Find where the given text appears and provide that cell's center as (x, y) coordinate. 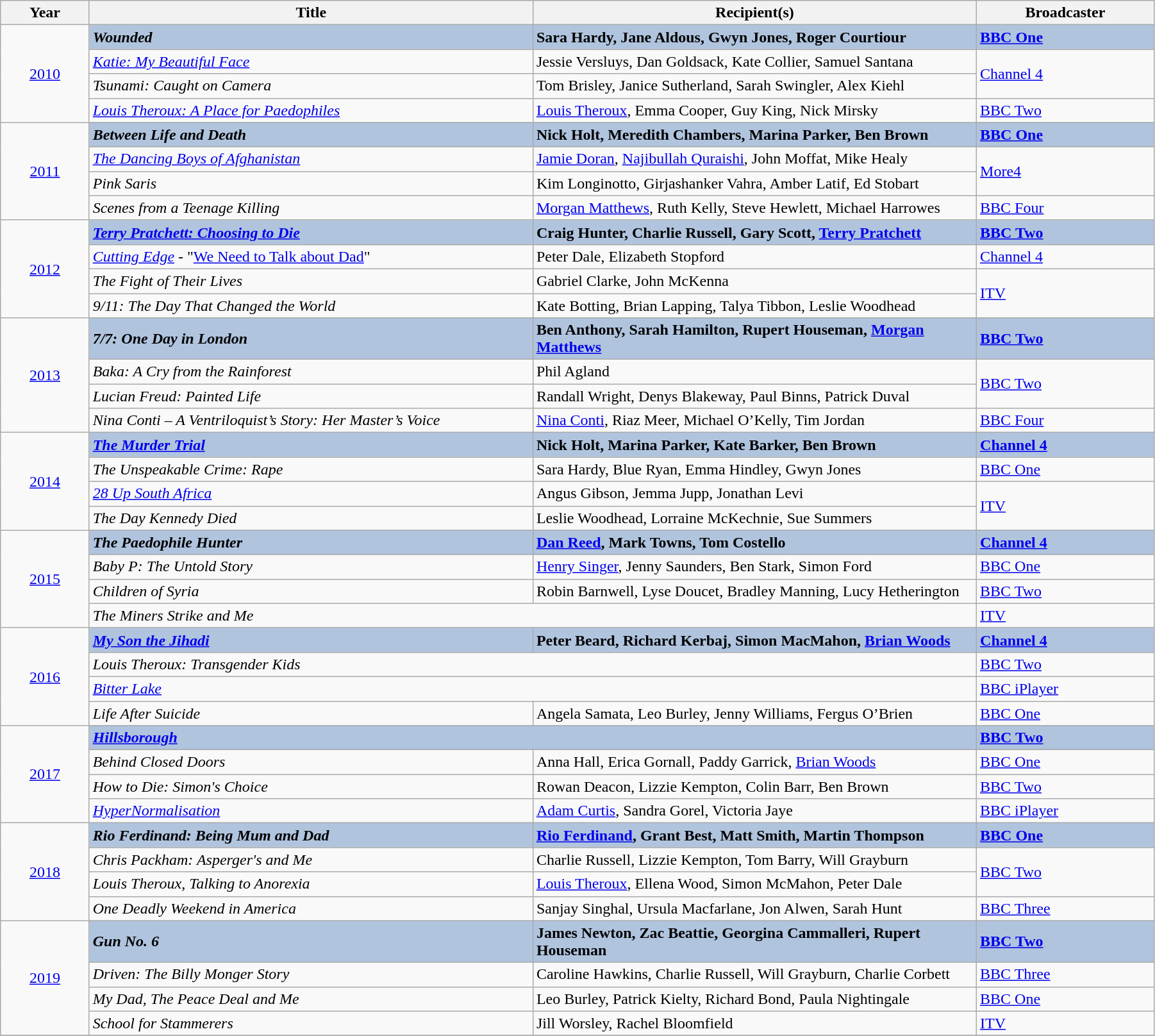
Chris Packham: Asperger's and Me (311, 860)
Peter Dale, Elizabeth Stopford (754, 256)
2015 (45, 579)
The Murder Trial (311, 445)
Caroline Hawkins, Charlie Russell, Will Grayburn, Charlie Corbett (754, 974)
Rio Ferdinand: Being Mum and Dad (311, 835)
Sara Hardy, Blue Ryan, Emma Hindley, Gwyn Jones (754, 469)
Kate Botting, Brian Lapping, Talya Tibbon, Leslie Woodhead (754, 306)
The Miners Strike and Me (533, 615)
Recipient(s) (754, 13)
Louis Theroux: A Place for Paedophiles (311, 110)
Sanjay Singhal, Ursula Macfarlane, Jon Alwen, Sarah Hunt (754, 908)
School for Stammerers (311, 1023)
Life After Suicide (311, 714)
My Son the Jihadi (311, 640)
Cutting Edge - "We Need to Talk about Dad" (311, 256)
Kim Longinotto, Girjashanker Vahra, Amber Latif, Ed Stobart (754, 183)
My Dad, The Peace Deal and Me (311, 999)
7/7: One Day in London (311, 338)
Nick Holt, Marina Parker, Kate Barker, Ben Brown (754, 445)
Angela Samata, Leo Burley, Jenny Williams, Fergus O’Brien (754, 714)
Ben Anthony, Sarah Hamilton, Rupert Houseman, Morgan Matthews (754, 338)
9/11: The Day That Changed the World (311, 306)
2017 (45, 774)
Jessie Versluys, Dan Goldsack, Kate Collier, Samuel Santana (754, 62)
Robin Barnwell, Lyse Doucet, Bradley Manning, Lucy Hetherington (754, 591)
Louis Theroux, Emma Cooper, Guy King, Nick Mirsky (754, 110)
2013 (45, 376)
Children of Syria (311, 591)
Nick Holt, Meredith Chambers, Marina Parker, Ben Brown (754, 135)
Charlie Russell, Lizzie Kempton, Tom Barry, Will Grayburn (754, 860)
Hillsborough (533, 738)
Between Life and Death (311, 135)
Angus Gibson, Jemma Jupp, Jonathan Levi (754, 494)
Leslie Woodhead, Lorraine McKechnie, Sue Summers (754, 518)
Randall Wright, Denys Blakeway, Paul Binns, Patrick Duval (754, 396)
Jill Worsley, Rachel Bloomfield (754, 1023)
Katie: My Beautiful Face (311, 62)
HyperNormalisation (311, 811)
Baby P: The Untold Story (311, 567)
2010 (45, 74)
28 Up South Africa (311, 494)
Phil Agland (754, 372)
Craig Hunter, Charlie Russell, Gary Scott, Terry Pratchett (754, 232)
Adam Curtis, Sandra Gorel, Victoria Jaye (754, 811)
Morgan Matthews, Ruth Kelly, Steve Hewlett, Michael Harrowes (754, 208)
Behind Closed Doors (311, 762)
Louis Theroux: Transgender Kids (533, 664)
Dan Reed, Mark Towns, Tom Costello (754, 542)
Peter Beard, Richard Kerbaj, Simon MacMahon, Brian Woods (754, 640)
One Deadly Weekend in America (311, 908)
Tsunami: Caught on Camera (311, 86)
2011 (45, 171)
Wounded (311, 37)
Lucian Freud: Painted Life (311, 396)
The Fight of Their Lives (311, 281)
Broadcaster (1065, 13)
Gun No. 6 (311, 941)
2019 (45, 978)
Sara Hardy, Jane Aldous, Gwyn Jones, Roger Courtiour (754, 37)
Scenes from a Teenage Killing (311, 208)
Nina Conti, Riaz Meer, Michael O’Kelly, Tim Jordan (754, 421)
Henry Singer, Jenny Saunders, Ben Stark, Simon Ford (754, 567)
The Paedophile Hunter (311, 542)
Louis Theroux, Talking to Anorexia (311, 884)
2016 (45, 676)
How to Die: Simon's Choice (311, 787)
The Day Kennedy Died (311, 518)
2014 (45, 481)
Bitter Lake (533, 689)
Louis Theroux, Ellena Wood, Simon McMahon, Peter Dale (754, 884)
James Newton, Zac Beattie, Georgina Cammalleri, Rupert Houseman (754, 941)
Leo Burley, Patrick Kielty, Richard Bond, Paula Nightingale (754, 999)
2012 (45, 269)
Tom Brisley, Janice Sutherland, Sarah Swingler, Alex Kiehl (754, 86)
Jamie Doran, Najibullah Quraishi, John Moffat, Mike Healy (754, 159)
Driven: The Billy Monger Story (311, 974)
Rowan Deacon, Lizzie Kempton, Colin Barr, Ben Brown (754, 787)
The Unspeakable Crime: Rape (311, 469)
Baka: A Cry from the Rainforest (311, 372)
Anna Hall, Erica Gornall, Paddy Garrick, Brian Woods (754, 762)
Rio Ferdinand, Grant Best, Matt Smith, Martin Thompson (754, 835)
2018 (45, 872)
Nina Conti – A Ventriloquist’s Story: Her Master’s Voice (311, 421)
Terry Pratchett: Choosing to Die (311, 232)
Gabriel Clarke, John McKenna (754, 281)
Year (45, 13)
Pink Saris (311, 183)
More4 (1065, 171)
The Dancing Boys of Afghanistan (311, 159)
Title (311, 13)
